Scan for the cell matching the given text and deliver its [X, Y] coordinate at center. 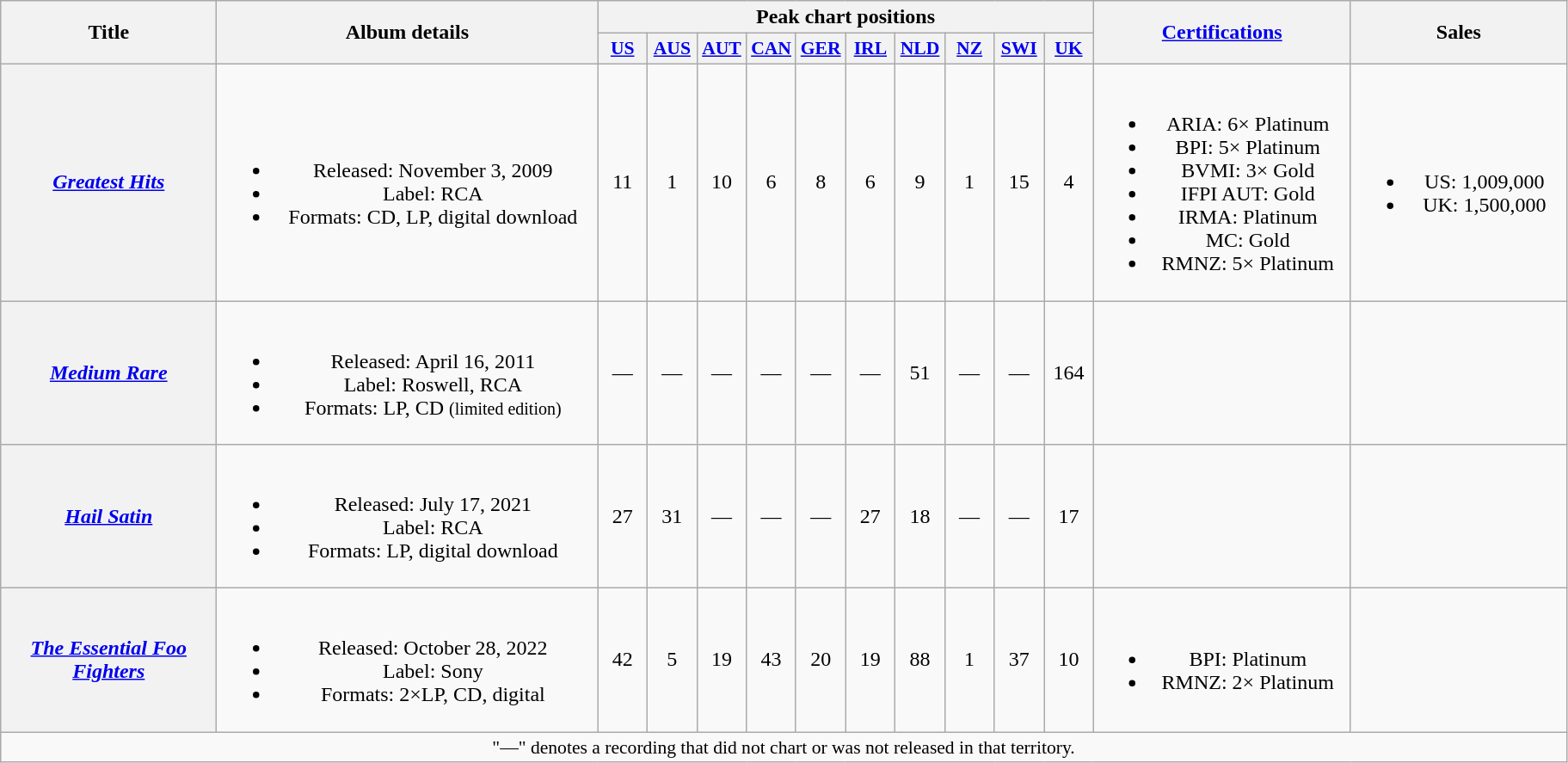
NLD [920, 49]
88 [920, 661]
42 [623, 661]
CAN [772, 49]
18 [920, 516]
Album details [408, 33]
Released: November 3, 2009Label: RCAFormats: CD, LP, digital download [408, 182]
AUS [673, 49]
IRL [870, 49]
GER [821, 49]
SWI [1019, 49]
11 [623, 182]
164 [1069, 373]
51 [920, 373]
4 [1069, 182]
31 [673, 516]
Sales [1459, 33]
20 [821, 661]
US: 1,009,000UK: 1,500,000 [1459, 182]
Hail Satin [108, 516]
Medium Rare [108, 373]
BPI: PlatinumRMNZ: 2× Platinum [1221, 661]
Certifications [1221, 33]
Released: April 16, 2011Label: Roswell, RCAFormats: LP, CD (limited edition) [408, 373]
Peak chart positions [845, 17]
Released: July 17, 2021Label: RCAFormats: LP, digital download [408, 516]
Greatest Hits [108, 182]
43 [772, 661]
The Essential Foo Fighters [108, 661]
UK [1069, 49]
8 [821, 182]
Released: October 28, 2022Label: SonyFormats: 2×LP, CD, digital [408, 661]
"—" denotes a recording that did not chart or was not released in that territory. [784, 748]
ARIA: 6× PlatinumBPI: 5× PlatinumBVMI: 3× GoldIFPI AUT: GoldIRMA: PlatinumMC: GoldRMNZ: 5× Platinum [1221, 182]
15 [1019, 182]
NZ [969, 49]
Title [108, 33]
5 [673, 661]
9 [920, 182]
17 [1069, 516]
37 [1019, 661]
US [623, 49]
AUT [722, 49]
